Scan for the cell matching the given text and deliver its (X, Y) coordinate at center. 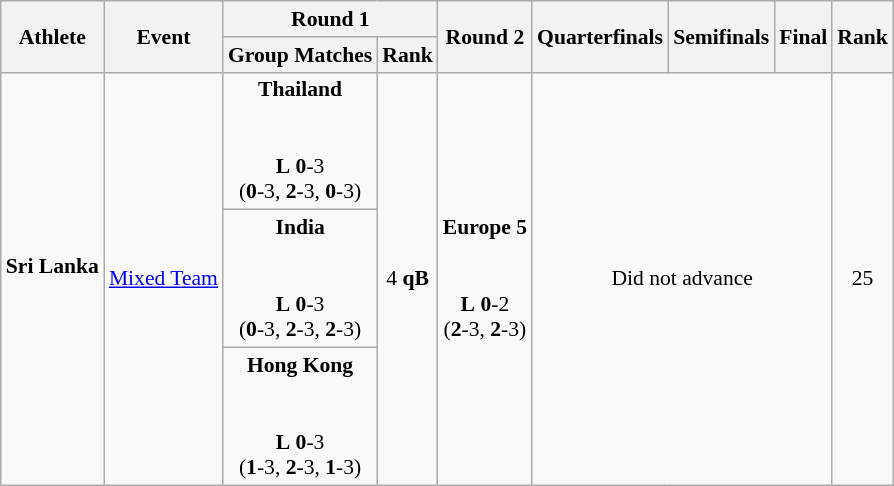
Group Matches (300, 55)
25 (862, 278)
Quarterfinals (600, 36)
India L 0-3 (0-3, 2-3, 2-3) (300, 279)
Sri Lanka (52, 278)
4 qB (408, 278)
Hong Kong L 0-3 (1-3, 2-3, 1-3) (300, 417)
Mixed Team (164, 278)
Semifinals (721, 36)
Thailand L 0-3 (0-3, 2-3, 0-3) (300, 141)
Europe 5 L 0-2 (2-3, 2-3) (485, 278)
Event (164, 36)
Final (803, 36)
Round 1 (330, 19)
Did not advance (682, 278)
Round 2 (485, 36)
Athlete (52, 36)
